Search for the cell housing the specified text and yield its (X, Y) center coordinate. 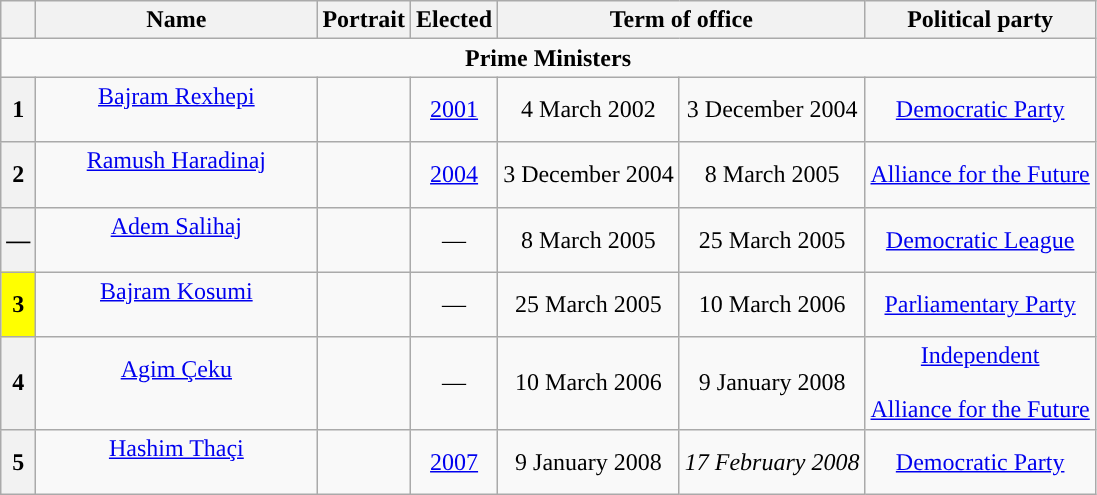
2 (18, 174)
5 (18, 462)
Portrait (364, 20)
Bajram Rexhepi (176, 110)
4 March 2002 (589, 110)
IndependentAlliance for the Future (980, 383)
Agim Çeku (176, 383)
Parliamentary Party (980, 304)
4 (18, 383)
Term of office (682, 20)
2004 (454, 174)
Hashim Thaçi (176, 462)
Name (176, 20)
Democratic League (980, 240)
3 (18, 304)
Political party (980, 20)
Bajram Kosumi (176, 304)
Adem Salihaj (176, 240)
17 February 2008 (772, 462)
Prime Ministers (548, 58)
1 (18, 110)
Alliance for the Future (980, 174)
Ramush Haradinaj (176, 174)
2001 (454, 110)
Elected (454, 20)
2007 (454, 462)
